Capture the cell that displays the provided text and extract its (x, y) central coordinate. 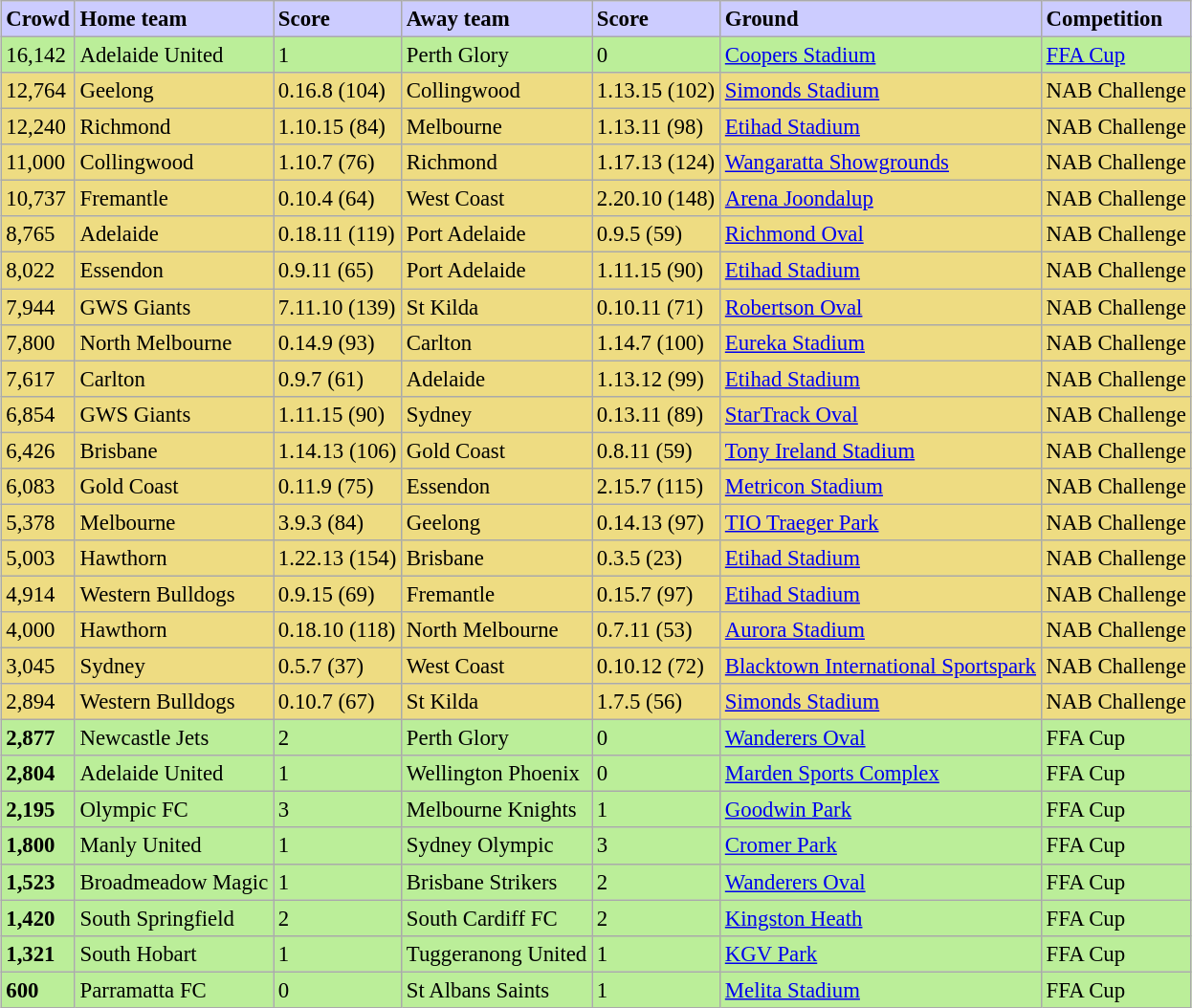
Arena Joondalup (881, 199)
1.10.15 (84) (338, 127)
Goodwin Park (881, 810)
0.9.15 (69) (338, 594)
0.15.7 (97) (656, 594)
Home team (174, 19)
2,195 (38, 810)
0.3.5 (23) (656, 559)
Aurora Stadium (881, 630)
Cromer Park (881, 846)
1.7.5 (56) (656, 702)
2.20.10 (148) (656, 199)
Wellington Phoenix (497, 774)
Competition (1115, 19)
South Hobart (174, 953)
1.10.7 (76) (338, 163)
0.7.11 (53) (656, 630)
12,240 (38, 127)
South Springfield (174, 918)
Wangaratta Showgrounds (881, 163)
Melbourne Knights (497, 810)
Blacktown International Sportspark (881, 667)
0.11.9 (75) (338, 487)
3.9.3 (84) (338, 522)
Eureka Stadium (881, 342)
Melita Stadium (881, 990)
2,877 (38, 738)
8,765 (38, 234)
6,426 (38, 450)
0.9.7 (61) (338, 379)
1,420 (38, 918)
600 (38, 990)
Marden Sports Complex (881, 774)
11,000 (38, 163)
St Albans Saints (497, 990)
1.17.13 (124) (656, 163)
1.14.7 (100) (656, 342)
Manly United (174, 846)
6,854 (38, 414)
Crowd (38, 19)
1.22.13 (154) (338, 559)
10,737 (38, 199)
16,142 (38, 55)
0.8.11 (59) (656, 450)
1.14.13 (106) (338, 450)
StarTrack Oval (881, 414)
Ground (881, 19)
Sydney Olympic (497, 846)
2,894 (38, 702)
1,523 (38, 882)
0.14.13 (97) (656, 522)
1.13.12 (99) (656, 379)
Newcastle Jets (174, 738)
7,944 (38, 307)
Richmond Oval (881, 234)
6,083 (38, 487)
0.9.11 (65) (338, 271)
0.18.11 (119) (338, 234)
0.10.7 (67) (338, 702)
0.10.12 (72) (656, 667)
Parramatta FC (174, 990)
8,022 (38, 271)
Brisbane Strikers (497, 882)
7,800 (38, 342)
0.9.5 (59) (656, 234)
Olympic FC (174, 810)
4,914 (38, 594)
5,378 (38, 522)
2,804 (38, 774)
Kingston Heath (881, 918)
0.5.7 (37) (338, 667)
0.13.11 (89) (656, 414)
Robertson Oval (881, 307)
Broadmeadow Magic (174, 882)
7,617 (38, 379)
5,003 (38, 559)
2.15.7 (115) (656, 487)
Tony Ireland Stadium (881, 450)
South Cardiff FC (497, 918)
TIO Traeger Park (881, 522)
Tuggeranong United (497, 953)
1,800 (38, 846)
4,000 (38, 630)
Coopers Stadium (881, 55)
0.16.8 (104) (338, 91)
0.18.10 (118) (338, 630)
1.13.11 (98) (656, 127)
0.10.4 (64) (338, 199)
0.14.9 (93) (338, 342)
0.10.11 (71) (656, 307)
Away team (497, 19)
12,764 (38, 91)
KGV Park (881, 953)
1,321 (38, 953)
1.13.15 (102) (656, 91)
Metricon Stadium (881, 487)
3,045 (38, 667)
7.11.10 (139) (338, 307)
